Identify which cell holds the provided text, then report its (x, y) central coordinate. 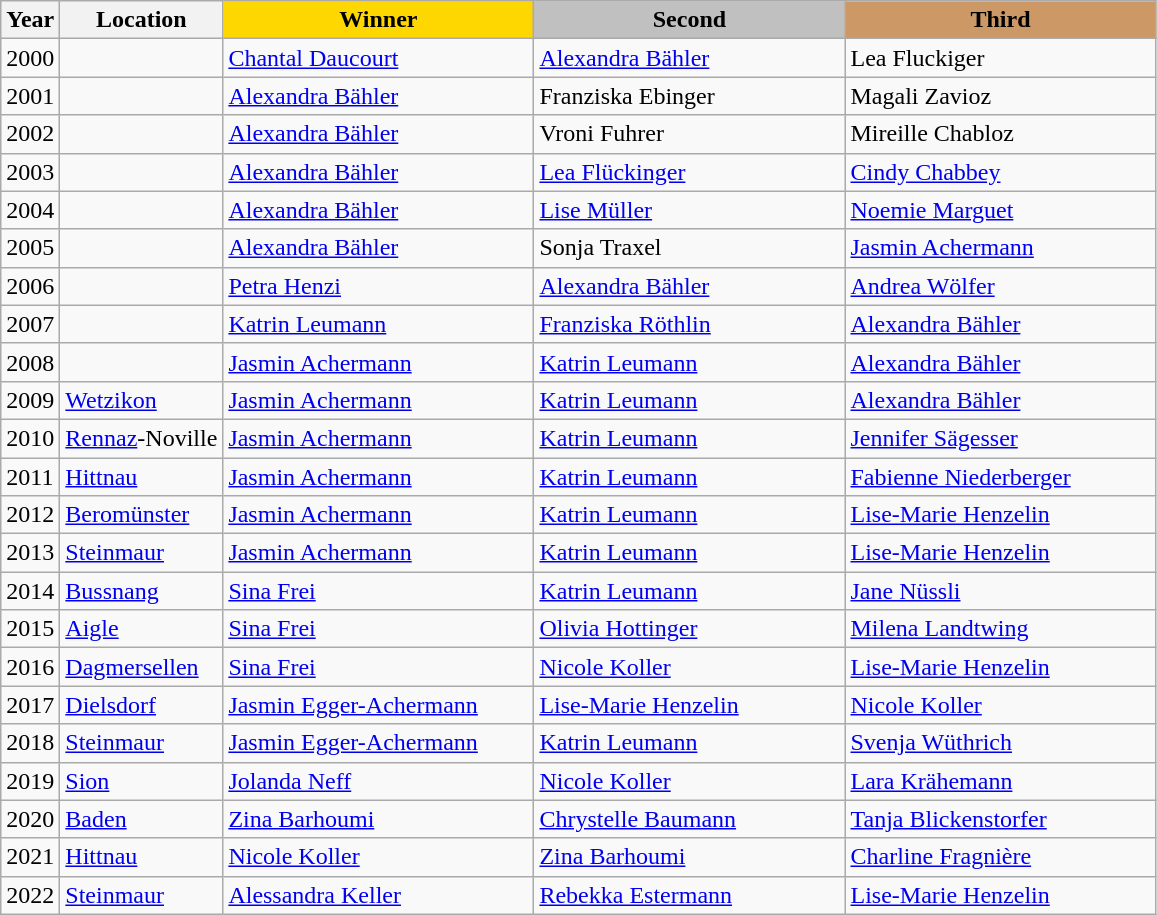
2017 (30, 705)
2021 (30, 857)
Fabienne Niederberger (1000, 477)
2002 (30, 134)
Sion (142, 781)
Aigle (142, 629)
Franziska Ebinger (690, 96)
Vroni Fuhrer (690, 134)
2016 (30, 667)
Chrystelle Baumann (690, 819)
2001 (30, 96)
Sonja Traxel (690, 248)
Cindy Chabbey (1000, 172)
Jennifer Sägesser (1000, 438)
Svenja Wüthrich (1000, 743)
Alessandra Keller (378, 895)
2006 (30, 286)
Olivia Hottinger (690, 629)
2019 (30, 781)
Second (690, 20)
Milena Landtwing (1000, 629)
Jane Nüssli (1000, 591)
Tanja Blickenstorfer (1000, 819)
2014 (30, 591)
2009 (30, 400)
2011 (30, 477)
Jolanda Neff (378, 781)
2010 (30, 438)
Bussnang (142, 591)
Beromünster (142, 515)
2004 (30, 210)
Charline Fragnière (1000, 857)
Lea Flückinger (690, 172)
Andrea Wölfer (1000, 286)
2013 (30, 553)
Location (142, 20)
Wetzikon (142, 400)
Noemie Marguet (1000, 210)
Lea Fluckiger (1000, 58)
Rennaz-Noville (142, 438)
Dielsdorf (142, 705)
Third (1000, 20)
Dagmersellen (142, 667)
2000 (30, 58)
Chantal Daucourt (378, 58)
2008 (30, 362)
Lara Krähemann (1000, 781)
Mireille Chabloz (1000, 134)
Year (30, 20)
2018 (30, 743)
Magali Zavioz (1000, 96)
Winner (378, 20)
Lise Müller (690, 210)
2003 (30, 172)
Franziska Röthlin (690, 324)
2022 (30, 895)
2012 (30, 515)
2015 (30, 629)
Baden (142, 819)
2007 (30, 324)
2005 (30, 248)
Rebekka Estermann (690, 895)
2020 (30, 819)
Petra Henzi (378, 286)
